Output the (X, Y) coordinate of the center of the cell containing the given text.  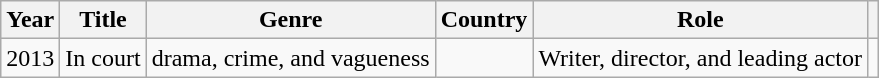
In court (103, 58)
Country (484, 20)
Title (103, 20)
Role (700, 20)
Writer, director, and leading actor (700, 58)
drama, crime, and vagueness (290, 58)
Genre (290, 20)
2013 (30, 58)
Year (30, 20)
